From the cell containing the given text, extract its center point as (x, y) coordinate. 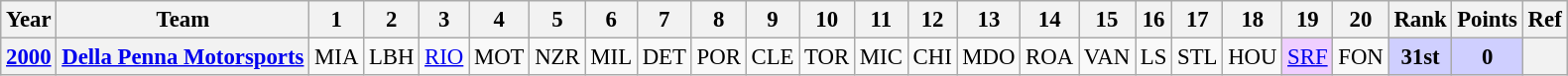
16 (1154, 20)
FON (1361, 57)
NZR (557, 57)
7 (664, 20)
6 (611, 20)
MIA (337, 57)
14 (1049, 20)
Ref (1545, 20)
Team (182, 20)
17 (1198, 20)
VAN (1107, 57)
11 (882, 20)
Rank (1420, 20)
STL (1198, 57)
2000 (29, 57)
18 (1253, 20)
SRF (1307, 57)
Year (29, 20)
MOT (500, 57)
LS (1154, 57)
MIC (882, 57)
CHI (932, 57)
Della Penna Motorsports (182, 57)
HOU (1253, 57)
19 (1307, 20)
15 (1107, 20)
10 (827, 20)
ROA (1049, 57)
Points (1488, 20)
LBH (392, 57)
31st (1420, 57)
4 (500, 20)
12 (932, 20)
2 (392, 20)
CLE (773, 57)
13 (989, 20)
9 (773, 20)
0 (1488, 57)
1 (337, 20)
3 (444, 20)
POR (718, 57)
5 (557, 20)
20 (1361, 20)
8 (718, 20)
MDO (989, 57)
MIL (611, 57)
DET (664, 57)
RIO (444, 57)
TOR (827, 57)
